Output the [X, Y] coordinate of the center of the cell containing the given text.  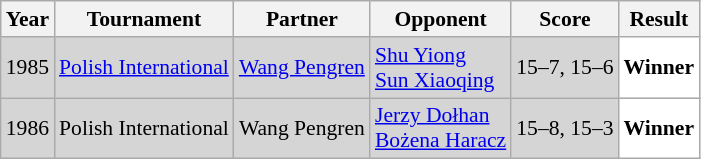
15–7, 15–6 [564, 68]
Shu Yiong Sun Xiaoqing [440, 68]
Partner [302, 19]
Tournament [144, 19]
Jerzy Dołhan Bożena Haracz [440, 128]
15–8, 15–3 [564, 128]
Score [564, 19]
Year [28, 19]
Opponent [440, 19]
Result [660, 19]
1985 [28, 68]
1986 [28, 128]
